From the cell containing the given text, extract its center point as (x, y) coordinate. 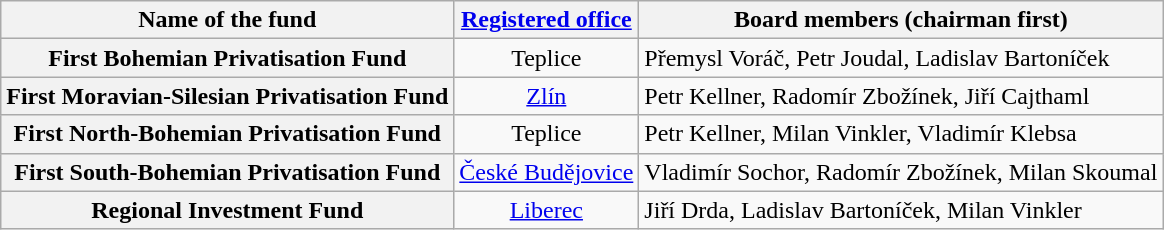
Name of the fund (228, 20)
First Bohemian Privatisation Fund (228, 58)
First North-Bohemian Privatisation Fund (228, 134)
Regional Investment Fund (228, 210)
Registered office (546, 20)
České Budějovice (546, 172)
Vladimír Sochor, Radomír Zbožínek, Milan Skoumal (901, 172)
Petr Kellner, Milan Vinkler, Vladimír Klebsa (901, 134)
First Moravian-Silesian Privatisation Fund (228, 96)
First South-Bohemian Privatisation Fund (228, 172)
Liberec (546, 210)
Petr Kellner, Radomír Zbožínek, Jiří Cajthaml (901, 96)
Board members (chairman first) (901, 20)
Zlín (546, 96)
Přemysl Voráč, Petr Joudal, Ladislav Bartoníček (901, 58)
Jiří Drda, Ladislav Bartoníček, Milan Vinkler (901, 210)
